Detect which cell encompasses the target text, then output its [X, Y] center coordinate. 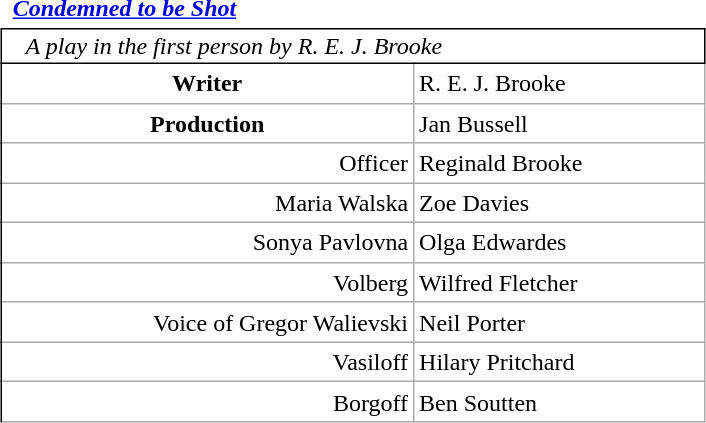
Sonya Pavlovna [208, 243]
Zoe Davies [560, 203]
A play in the first person by R. E. J. Brooke [353, 46]
Vasiloff [208, 362]
Borgoff [208, 402]
Writer [208, 83]
Officer [208, 163]
Wilfred Fletcher [560, 282]
Production [208, 123]
Maria Walska [208, 203]
Reginald Brooke [560, 163]
Voice of Gregor Walievski [208, 322]
Olga Edwardes [560, 243]
Hilary Pritchard [560, 362]
Neil Porter [560, 322]
R. E. J. Brooke [560, 83]
Volberg [208, 282]
Jan Bussell [560, 123]
Ben Soutten [560, 402]
